Provide the [x, y] coordinate of the cell's center where the given text is located.  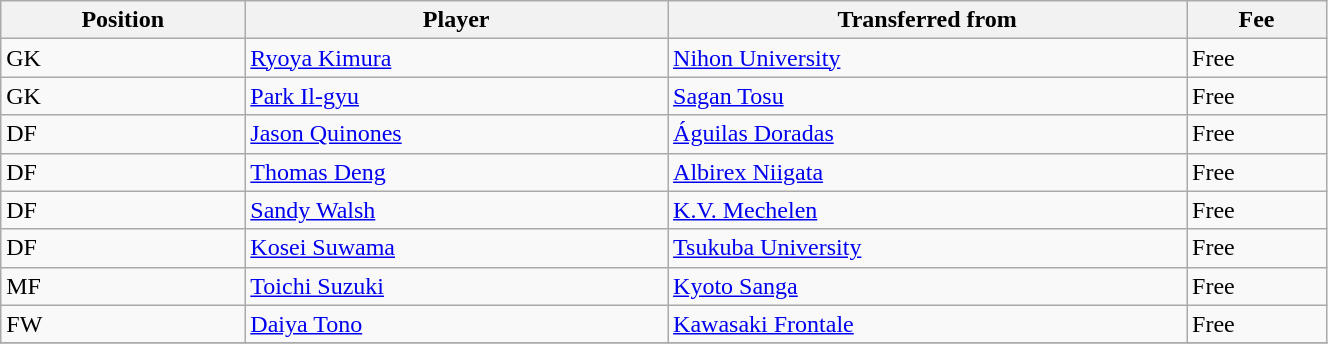
Transferred from [928, 20]
Nihon University [928, 58]
Tsukuba University [928, 248]
Player [456, 20]
Daiya Tono [456, 324]
Sandy Walsh [456, 210]
Park Il-gyu [456, 96]
FW [123, 324]
Águilas Doradas [928, 134]
Fee [1257, 20]
Ryoya Kimura [456, 58]
Kosei Suwama [456, 248]
Albirex Niigata [928, 172]
Toichi Suzuki [456, 286]
Position [123, 20]
Sagan Tosu [928, 96]
Kawasaki Frontale [928, 324]
MF [123, 286]
K.V. Mechelen [928, 210]
Thomas Deng [456, 172]
Jason Quinones [456, 134]
Kyoto Sanga [928, 286]
